Return (x, y) of the center of cell containing provided text 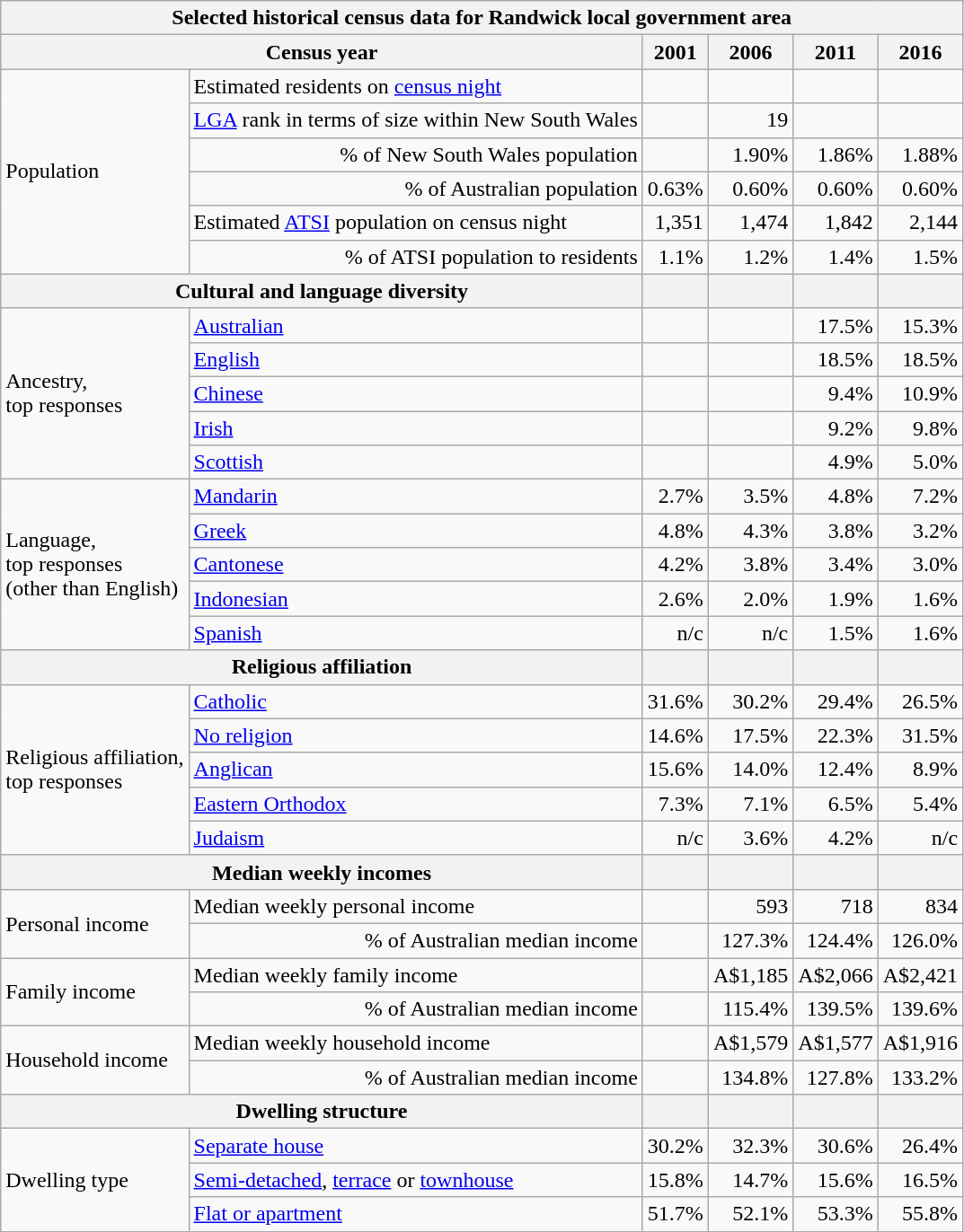
Mandarin (415, 497)
16.5% (920, 1180)
15.8% (676, 1180)
Language,top responses(other than English) (95, 565)
Spanish (415, 633)
4.9% (836, 462)
Anglican (415, 770)
Scottish (415, 462)
1.2% (750, 257)
7.2% (920, 497)
Census year (322, 52)
4.3% (750, 531)
1,474 (750, 223)
126.0% (920, 940)
2011 (836, 52)
134.8% (750, 1078)
A$2,421 (920, 974)
Indonesian (415, 599)
Estimated residents on census night (415, 86)
9.2% (836, 428)
Personal income (95, 923)
1,351 (676, 223)
1.90% (750, 154)
Separate house (415, 1146)
1,842 (836, 223)
No religion (415, 735)
5.4% (920, 804)
2.7% (676, 497)
26.4% (920, 1146)
A$1,185 (750, 974)
7.3% (676, 804)
1.88% (920, 154)
Chinese (415, 393)
139.5% (836, 1009)
Family income (95, 991)
9.8% (920, 428)
6.5% (836, 804)
3.4% (836, 565)
1.9% (836, 599)
51.7% (676, 1214)
14.0% (750, 770)
19 (750, 120)
5.0% (920, 462)
1.86% (836, 154)
124.4% (836, 940)
26.5% (920, 701)
2,144 (920, 223)
Judaism (415, 838)
52.1% (750, 1214)
Estimated ATSI population on census night (415, 223)
139.6% (920, 1009)
593 (750, 906)
3.2% (920, 531)
Dwelling type (95, 1180)
Cultural and language diversity (322, 291)
1.1% (676, 257)
0.63% (676, 189)
Median weekly household income (415, 1043)
2001 (676, 52)
7.1% (750, 804)
A$1,916 (920, 1043)
2016 (920, 52)
10.9% (920, 393)
Religious affiliation (322, 667)
3.5% (750, 497)
LGA rank in terms of size within New South Wales (415, 120)
% of Australian population (415, 189)
A$2,066 (836, 974)
12.4% (836, 770)
% of New South Wales population (415, 154)
55.8% (920, 1214)
A$1,579 (750, 1043)
29.4% (836, 701)
718 (836, 906)
Median weekly personal income (415, 906)
30.6% (836, 1146)
Ancestry,top responses (95, 393)
115.4% (750, 1009)
133.2% (920, 1078)
8.9% (920, 770)
Irish (415, 428)
A$1,577 (836, 1043)
9.4% (836, 393)
3.6% (750, 838)
Australian (415, 325)
Flat or apartment (415, 1214)
15.3% (920, 325)
Catholic (415, 701)
127.3% (750, 940)
31.6% (676, 701)
English (415, 359)
Greek (415, 531)
31.5% (920, 735)
Eastern Orthodox (415, 804)
Household income (95, 1060)
14.7% (750, 1180)
Semi-detached, terrace or townhouse (415, 1180)
32.3% (750, 1146)
Cantonese (415, 565)
Dwelling structure (322, 1112)
14.6% (676, 735)
Median weekly family income (415, 974)
Median weekly incomes (322, 872)
127.8% (836, 1078)
2.6% (676, 599)
1.4% (836, 257)
53.3% (836, 1214)
2006 (750, 52)
834 (920, 906)
Religious affiliation,top responses (95, 770)
3.0% (920, 565)
Population (95, 172)
22.3% (836, 735)
2.0% (750, 599)
% of ATSI population to residents (415, 257)
Selected historical census data for Randwick local government area (482, 18)
